Detect which cell encompasses the target text, then output its [x, y] center coordinate. 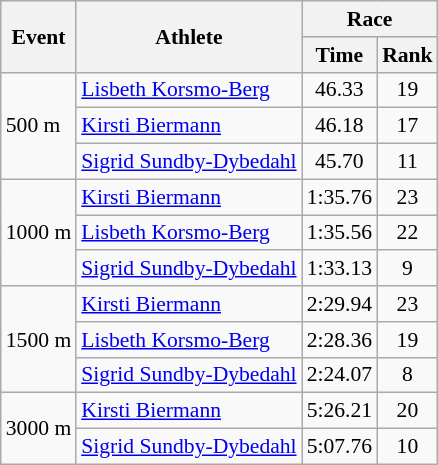
46.18 [340, 126]
9 [408, 269]
2:24.07 [340, 375]
3000 m [38, 428]
Event [38, 36]
Time [340, 55]
1000 m [38, 232]
22 [408, 233]
Rank [408, 55]
1:35.76 [340, 197]
5:07.76 [340, 447]
10 [408, 447]
2:29.94 [340, 304]
1500 m [38, 340]
500 m [38, 126]
Race [370, 19]
45.70 [340, 162]
5:26.21 [340, 411]
11 [408, 162]
17 [408, 126]
2:28.36 [340, 340]
1:33.13 [340, 269]
46.33 [340, 90]
Athlete [188, 36]
8 [408, 375]
20 [408, 411]
1:35.56 [340, 233]
